Return the [x, y] coordinate for the center point of the cell that contains the specified text.  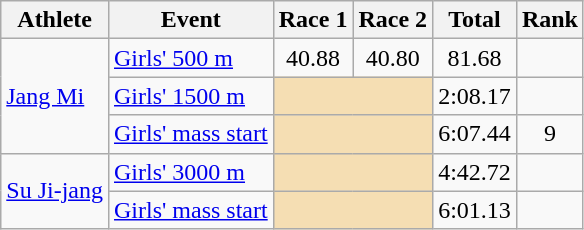
Su Ji-jang [55, 191]
4:42.72 [475, 172]
Jang Mi [55, 96]
6:01.13 [475, 210]
9 [550, 134]
Total [475, 20]
Girls' 500 m [190, 58]
Race 1 [313, 20]
Event [190, 20]
Girls' 3000 m [190, 172]
40.88 [313, 58]
Race 2 [393, 20]
2:08.17 [475, 96]
40.80 [393, 58]
81.68 [475, 58]
Girls' 1500 m [190, 96]
6:07.44 [475, 134]
Athlete [55, 20]
Rank [550, 20]
